Detect which cell encompasses the target text, then output its (x, y) center coordinate. 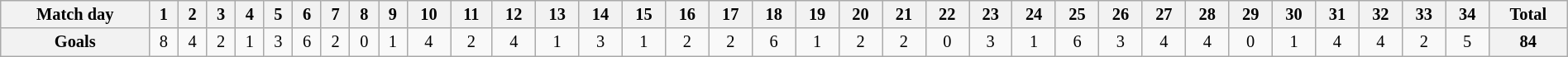
10 (428, 14)
31 (1337, 14)
Total (1528, 14)
26 (1121, 14)
20 (860, 14)
16 (687, 14)
30 (1293, 14)
15 (643, 14)
24 (1034, 14)
13 (557, 14)
11 (471, 14)
84 (1528, 42)
9 (394, 14)
Match day (75, 14)
22 (947, 14)
19 (817, 14)
23 (991, 14)
21 (904, 14)
18 (773, 14)
29 (1250, 14)
7 (336, 14)
12 (514, 14)
34 (1467, 14)
33 (1424, 14)
17 (730, 14)
28 (1207, 14)
25 (1077, 14)
Goals (75, 42)
14 (600, 14)
27 (1164, 14)
32 (1380, 14)
